Scan for the cell matching the given text and deliver its [x, y] coordinate at center. 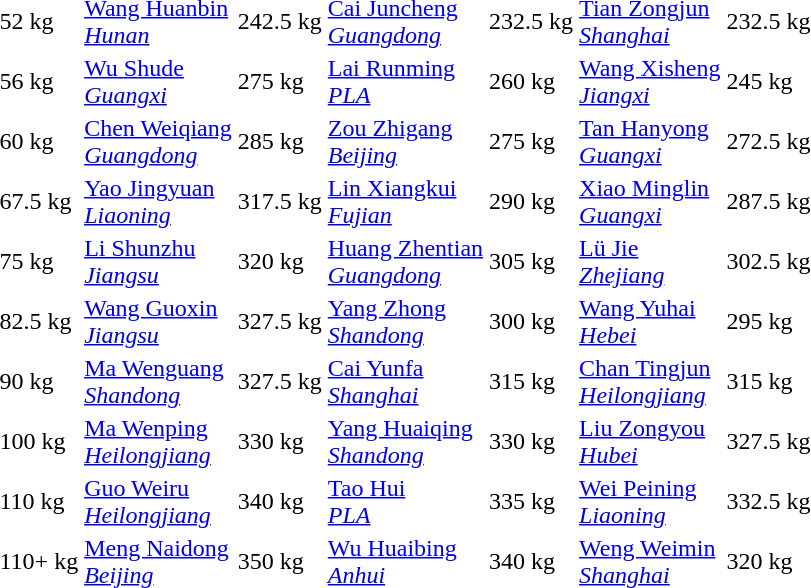
Yang ZhongShandong [405, 322]
260 kg [532, 82]
Lin XiangkuiFujian [405, 202]
Lü JieZhejiang [650, 262]
Wang YuhaiHebei [650, 322]
335 kg [532, 502]
Wang GuoxinJiangsu [158, 322]
317.5 kg [280, 202]
Xiao MinglinGuangxi [650, 202]
Tao HuiPLA [405, 502]
340 kg [280, 502]
300 kg [532, 322]
Chan TingjunHeilongjiang [650, 382]
320 kg [280, 262]
Wang XishengJiangxi [650, 82]
Yao JingyuanLiaoning [158, 202]
Liu ZongyouHubei [650, 442]
Chen WeiqiangGuangdong [158, 142]
Tan HanyongGuangxi [650, 142]
Zou ZhigangBeijing [405, 142]
290 kg [532, 202]
Wei PeiningLiaoning [650, 502]
Yang HuaiqingShandong [405, 442]
285 kg [280, 142]
305 kg [532, 262]
Cai YunfaShanghai [405, 382]
Lai RunmingPLA [405, 82]
Huang ZhentianGuangdong [405, 262]
Ma WenpingHeilongjiang [158, 442]
Guo WeiruHeilongjiang [158, 502]
Li ShunzhuJiangsu [158, 262]
Ma WenguangShandong [158, 382]
315 kg [532, 382]
Wu ShudeGuangxi [158, 82]
